Detect which cell encompasses the target text, then output its [X, Y] center coordinate. 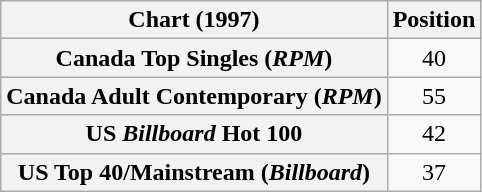
42 [434, 134]
Chart (1997) [194, 20]
40 [434, 58]
Canada Adult Contemporary (RPM) [194, 96]
Position [434, 20]
US Billboard Hot 100 [194, 134]
55 [434, 96]
US Top 40/Mainstream (Billboard) [194, 172]
37 [434, 172]
Canada Top Singles (RPM) [194, 58]
